Search for the cell housing the specified text and yield its (x, y) center coordinate. 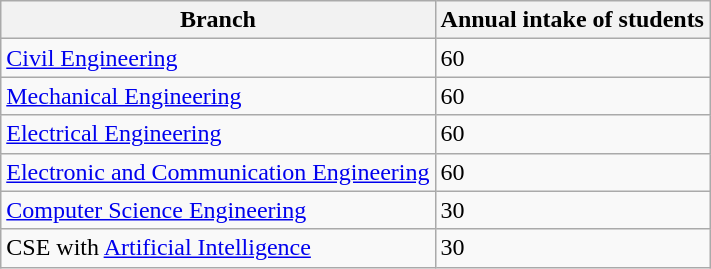
Annual intake of students (572, 20)
Electronic and Communication Engineering (218, 172)
Branch (218, 20)
Civil Engineering (218, 58)
Electrical Engineering (218, 134)
CSE with Artificial Intelligence (218, 248)
Computer Science Engineering (218, 210)
Mechanical Engineering (218, 96)
